Search for the cell housing the specified text and yield its (X, Y) center coordinate. 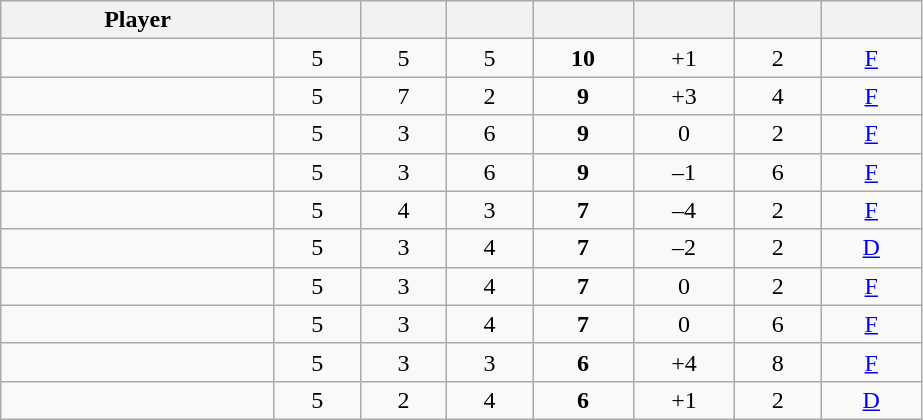
–4 (684, 210)
8 (778, 362)
10 (582, 58)
+3 (684, 96)
–2 (684, 248)
Player (138, 20)
–1 (684, 172)
+4 (684, 362)
